Identify which cell holds the provided text, then report its [X, Y] central coordinate. 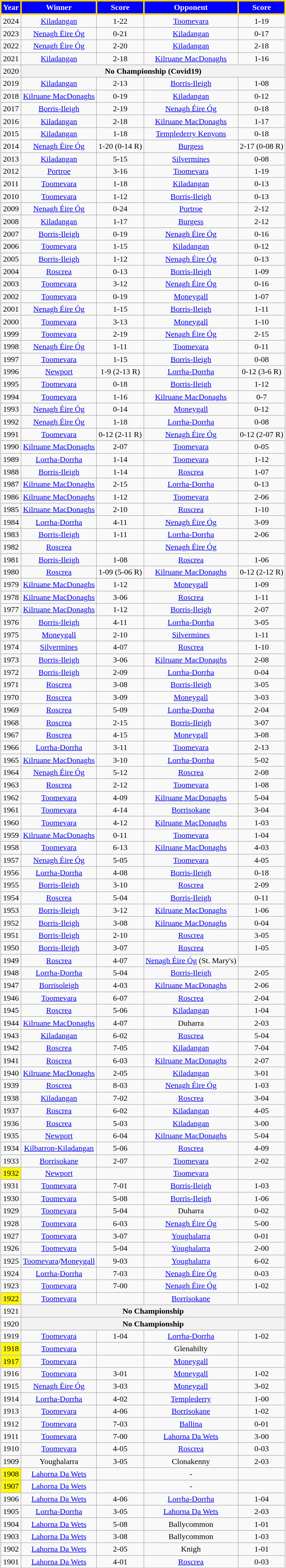
2003 [11, 284]
1911 [11, 1436]
2008 [11, 221]
Winner [59, 7]
1986 [11, 497]
1999 [11, 334]
2000 [11, 321]
1988 [11, 472]
5-00 [261, 1223]
1904 [11, 1524]
2023 [11, 34]
1902 [11, 1549]
2009 [11, 209]
1982 [11, 547]
3-11 [120, 747]
1962 [11, 798]
1945 [11, 1011]
1949 [11, 961]
1961 [11, 810]
1-20 (0-14 R) [120, 146]
2017 [11, 109]
Nenagh Éire Óg (St. Mary's) [191, 961]
0-14 [120, 409]
1994 [11, 397]
1950 [11, 948]
4-14 [120, 810]
2005 [11, 259]
1923 [11, 1286]
1983 [11, 534]
2-02 [261, 1161]
1939 [11, 1086]
7-01 [120, 1186]
1990 [11, 447]
1908 [11, 1474]
1920 [11, 1324]
4-01 [120, 1561]
1932 [11, 1173]
2002 [11, 296]
0-05 [261, 447]
4-08 [120, 873]
Templederry Kenyons [191, 134]
1935 [11, 1136]
2011 [11, 184]
1915 [11, 1386]
Opponent [191, 7]
1964 [11, 773]
5-02 [261, 760]
7-04 [261, 1048]
1978 [11, 597]
1981 [11, 560]
Glenahilty [191, 1349]
1958 [11, 848]
1976 [11, 622]
1901 [11, 1561]
1-05 [261, 948]
Toomevara/Moneygall [59, 1261]
1909 [11, 1461]
5-12 [120, 773]
1913 [11, 1411]
2019 [11, 84]
2004 [11, 271]
2024 [11, 21]
2-00 [261, 1248]
1907 [11, 1486]
2012 [11, 171]
Borrisoleigh [59, 986]
1980 [11, 572]
2-17 (0-08 R) [261, 146]
Ballina [191, 1424]
1971 [11, 685]
1906 [11, 1499]
1956 [11, 873]
2-20 [120, 46]
Knigh [191, 1549]
1940 [11, 1073]
Kilbarron-Kiladangan [59, 1148]
0-7 [261, 397]
8-03 [120, 1086]
0-21 [120, 34]
1946 [11, 998]
1993 [11, 409]
1918 [11, 1349]
1998 [11, 347]
1-09 (5-06 R) [120, 572]
1947 [11, 986]
3-13 [120, 321]
1973 [11, 660]
1942 [11, 1048]
7-05 [120, 1048]
6-04 [120, 1136]
1912 [11, 1424]
1954 [11, 898]
0-12 (2-12 R) [261, 572]
5-15 [120, 159]
1989 [11, 459]
1960 [11, 823]
1968 [11, 722]
3-02 [261, 1386]
2007 [11, 234]
2010 [11, 196]
1929 [11, 1211]
1934 [11, 1148]
1965 [11, 760]
1927 [11, 1236]
1-9 (2-13 R) [120, 372]
1903 [11, 1536]
1948 [11, 973]
1919 [11, 1336]
1979 [11, 585]
1905 [11, 1511]
0-17 [261, 34]
2006 [11, 246]
1972 [11, 672]
1931 [11, 1186]
1933 [11, 1161]
4-02 [120, 1399]
Templederry [191, 1399]
0-12 (3-6 R) [261, 372]
1955 [11, 885]
1996 [11, 372]
1953 [11, 910]
2020 [11, 71]
5-03 [120, 1123]
1938 [11, 1098]
1925 [11, 1261]
2014 [11, 146]
0-02 [261, 1211]
1917 [11, 1361]
1914 [11, 1399]
1985 [11, 509]
1936 [11, 1123]
2022 [11, 46]
1969 [11, 710]
1991 [11, 434]
6-13 [120, 848]
1967 [11, 735]
7-02 [120, 1098]
1952 [11, 923]
2018 [11, 96]
1975 [11, 635]
1992 [11, 422]
1997 [11, 359]
1922 [11, 1298]
0-24 [120, 209]
4-15 [120, 735]
5-09 [120, 710]
1984 [11, 522]
1966 [11, 747]
Year [11, 7]
1910 [11, 1449]
2001 [11, 309]
1987 [11, 484]
1928 [11, 1223]
1970 [11, 697]
4-12 [120, 823]
1943 [11, 1036]
1944 [11, 1023]
2015 [11, 134]
1924 [11, 1273]
0-12 (2-07 R) [261, 434]
5-05 [120, 860]
2021 [11, 59]
1957 [11, 860]
1937 [11, 1111]
1926 [11, 1248]
Clonakenny [191, 1461]
3-16 [120, 171]
2016 [11, 121]
6-07 [120, 998]
1-00 [261, 1399]
9-03 [120, 1261]
No Championship (Covid19) [153, 71]
2013 [11, 159]
1959 [11, 835]
1941 [11, 1061]
1974 [11, 647]
0-12 (2-11 R) [120, 434]
1916 [11, 1374]
1930 [11, 1198]
1995 [11, 384]
1921 [11, 1311]
1963 [11, 785]
1977 [11, 610]
1951 [11, 935]
1-22 [120, 21]
